Output the (X, Y) coordinate of the center of the cell containing the given text.  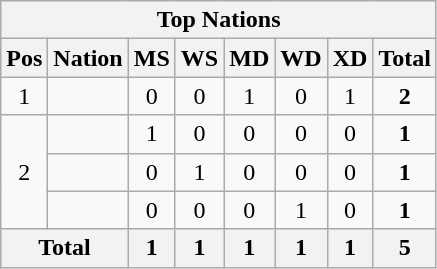
Nation (88, 58)
Pos (24, 58)
WS (199, 58)
XD (350, 58)
MD (250, 58)
WD (301, 58)
MS (152, 58)
Top Nations (219, 20)
5 (405, 248)
